From the cell containing the given text, extract its center point as (X, Y) coordinate. 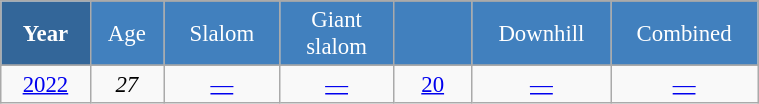
2022 (46, 85)
Slalom (222, 34)
Age (126, 34)
Giantslalom (336, 34)
27 (126, 85)
Downhill (541, 34)
20 (432, 85)
Combined (684, 34)
Year (46, 34)
